Provide the [X, Y] coordinate of the cell's center where the given text is located.  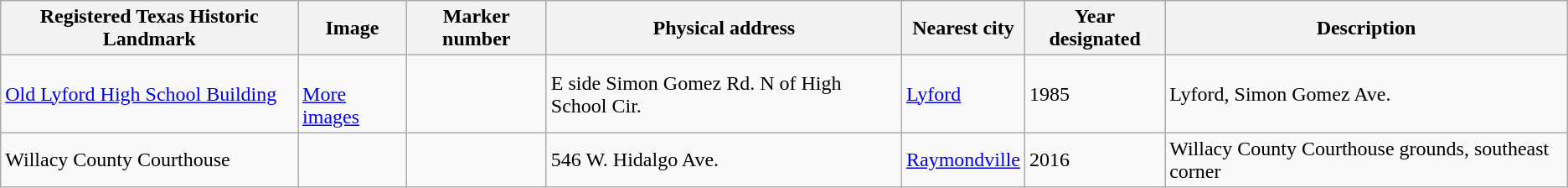
Willacy County Courthouse grounds, southeast corner [1367, 159]
Registered Texas Historic Landmark [149, 29]
Year designated [1096, 29]
E side Simon Gomez Rd. N of High School Cir. [724, 94]
Raymondville [963, 159]
More images [353, 94]
Old Lyford High School Building [149, 94]
Willacy County Courthouse [149, 159]
2016 [1096, 159]
Marker number [476, 29]
Physical address [724, 29]
Image [353, 29]
Lyford [963, 94]
Nearest city [963, 29]
Description [1367, 29]
Lyford, Simon Gomez Ave. [1367, 94]
546 W. Hidalgo Ave. [724, 159]
1985 [1096, 94]
